Capture the cell that displays the provided text and extract its (X, Y) central coordinate. 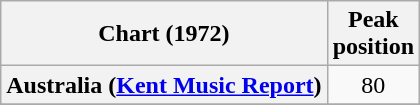
Australia (Kent Music Report) (164, 85)
80 (373, 85)
Chart (1972) (164, 34)
Peakposition (373, 34)
